Output the (X, Y) coordinate of the center of the cell containing the given text.  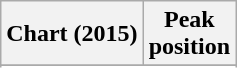
Peakposition (189, 34)
Chart (2015) (72, 34)
